For the text-containing cell, return its midpoint in (x, y) coordinate format. 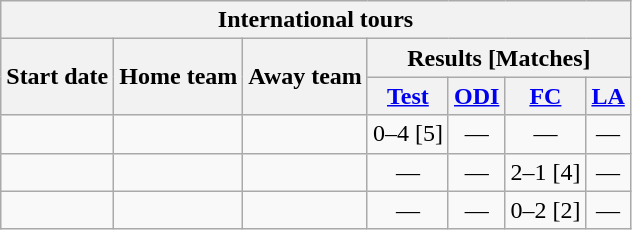
0–2 [2] (546, 210)
FC (546, 96)
0–4 [5] (408, 134)
Away team (306, 77)
International tours (316, 20)
Results [Matches] (498, 58)
ODI (476, 96)
Home team (178, 77)
Test (408, 96)
Start date (58, 77)
LA (608, 96)
2–1 [4] (546, 172)
